Extract the (x, y) coordinate from the center of the cell holding the provided text.  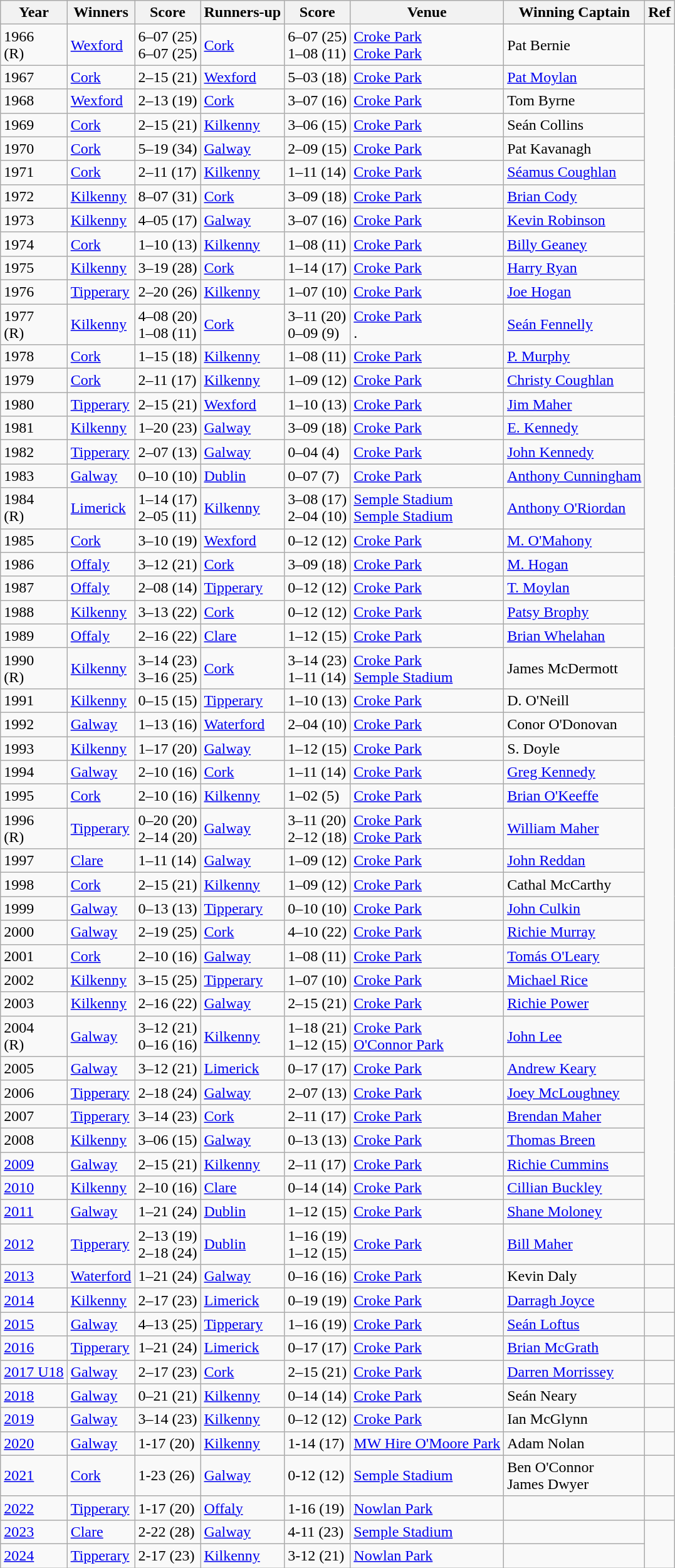
1976 (34, 292)
Ben O'ConnorJames Dwyer (574, 1476)
Christy Coughlan (574, 381)
1–20 (23) (168, 428)
2–13 (19)2–18 (24) (168, 1244)
4–05 (17) (168, 220)
P. Murphy (574, 357)
1–16 (19)1–12 (15) (317, 1244)
Joe Hogan (574, 292)
2019 (34, 1419)
Jim Maher (574, 404)
Kevin Daly (574, 1276)
Cathal McCarthy (574, 885)
1982 (34, 452)
Patsy Brophy (574, 612)
4–08 (20)1–08 (11) (168, 324)
3–08 (17)2–04 (10) (317, 508)
Richie Power (574, 1004)
Richie Murray (574, 932)
Cillian Buckley (574, 1188)
1995 (34, 796)
0-12 (12) (317, 1476)
MW Hire O'Moore Park (427, 1443)
Darren Morrissey (574, 1372)
2017 U18 (34, 1372)
1984(R) (34, 508)
Michael Rice (574, 980)
0–21 (21) (168, 1396)
2-22 (28) (168, 1532)
1972 (34, 196)
2012 (34, 1244)
John Reddan (574, 861)
1–02 (5) (317, 796)
1970 (34, 149)
Ref (659, 13)
1974 (34, 244)
1-14 (17) (317, 1443)
2015 (34, 1324)
Pat Moylan (574, 77)
Joey McLoughney (574, 1092)
Billy Geaney (574, 244)
2010 (34, 1188)
Darragh Joyce (574, 1300)
2022 (34, 1508)
E. Kennedy (574, 428)
Shane Moloney (574, 1212)
Pat Bernie (574, 45)
Ian McGlynn (574, 1419)
Croke Park. (427, 324)
6–07 (25)6–07 (25) (168, 45)
3–11 (20)0–09 (9) (317, 324)
1994 (34, 772)
5–03 (18) (317, 77)
1983 (34, 476)
1967 (34, 77)
3–14 (23)3–16 (25) (168, 668)
1991 (34, 700)
M. O'Mahony (574, 540)
Brian Cody (574, 196)
Brian Whelahan (574, 636)
3-12 (21) (317, 1555)
John Culkin (574, 908)
3–13 (22) (168, 612)
1–14 (17)2–05 (11) (168, 508)
1978 (34, 357)
Croke ParkSemple Stadium (427, 668)
2003 (34, 1004)
Séamus Coughlan (574, 172)
1985 (34, 540)
1968 (34, 101)
T. Moylan (574, 588)
1975 (34, 268)
1-16 (19) (317, 1508)
Conor O'Donovan (574, 724)
1971 (34, 172)
John Lee (574, 1036)
Bill Maher (574, 1244)
Year (34, 13)
2000 (34, 932)
Andrew Keary (574, 1068)
4–13 (25) (168, 1324)
Semple StadiumSemple Stadium (427, 508)
1989 (34, 636)
2002 (34, 980)
1999 (34, 908)
Venue (427, 13)
Pat Kavanagh (574, 149)
4-11 (23) (317, 1532)
Richie Cummins (574, 1164)
1980 (34, 404)
1–15 (18) (168, 357)
3–19 (28) (168, 268)
8–07 (31) (168, 196)
1979 (34, 381)
1987 (34, 588)
Seán Neary (574, 1396)
1–18 (21)1–12 (15) (317, 1036)
2001 (34, 956)
2009 (34, 1164)
2–18 (24) (168, 1092)
Seán Fennelly (574, 324)
2–19 (25) (168, 932)
1996(R) (34, 829)
2–20 (26) (168, 292)
0–19 (19) (317, 1300)
1–13 (16) (168, 724)
2024 (34, 1555)
5–19 (34) (168, 149)
M. Hogan (574, 564)
Tom Byrne (574, 101)
1966(R) (34, 45)
2–09 (15) (317, 149)
2–13 (19) (168, 101)
S. Doyle (574, 748)
Runners-up (243, 13)
2016 (34, 1348)
0–20 (20)2–14 (20) (168, 829)
1993 (34, 748)
3–14 (23)1–11 (14) (317, 668)
1988 (34, 612)
Tomás O'Leary (574, 956)
2-17 (23) (168, 1555)
1981 (34, 428)
3–15 (25) (168, 980)
2018 (34, 1396)
Brian McGrath (574, 1348)
Thomas Breen (574, 1140)
2020 (34, 1443)
James McDermott (574, 668)
1–14 (17) (317, 268)
2–04 (10) (317, 724)
Winning Captain (574, 13)
2007 (34, 1116)
1986 (34, 564)
1998 (34, 885)
Winners (101, 13)
Kevin Robinson (574, 220)
1973 (34, 220)
Seán Loftus (574, 1324)
William Maher (574, 829)
Anthony O'Riordan (574, 508)
2011 (34, 1212)
3–12 (21)0–16 (16) (168, 1036)
2021 (34, 1476)
Croke ParkO'Connor Park (427, 1036)
2005 (34, 1068)
1977(R) (34, 324)
1969 (34, 125)
Brian O'Keeffe (574, 796)
6–07 (25)1–08 (11) (317, 45)
3–11 (20)2–12 (18) (317, 829)
1-23 (26) (168, 1476)
John Kennedy (574, 452)
0–07 (7) (317, 476)
1–17 (20) (168, 748)
Adam Nolan (574, 1443)
2–08 (14) (168, 588)
2004(R) (34, 1036)
Harry Ryan (574, 268)
3–10 (19) (168, 540)
2006 (34, 1092)
Greg Kennedy (574, 772)
1997 (34, 861)
0–15 (15) (168, 700)
D. O'Neill (574, 700)
2013 (34, 1276)
Seán Collins (574, 125)
0–16 (16) (317, 1276)
Brendan Maher (574, 1116)
Anthony Cunningham (574, 476)
2023 (34, 1532)
2014 (34, 1300)
4–10 (22) (317, 932)
1990(R) (34, 668)
1992 (34, 724)
0–04 (4) (317, 452)
1–16 (19) (317, 1324)
2008 (34, 1140)
